Search for the cell housing the specified text and yield its (X, Y) center coordinate. 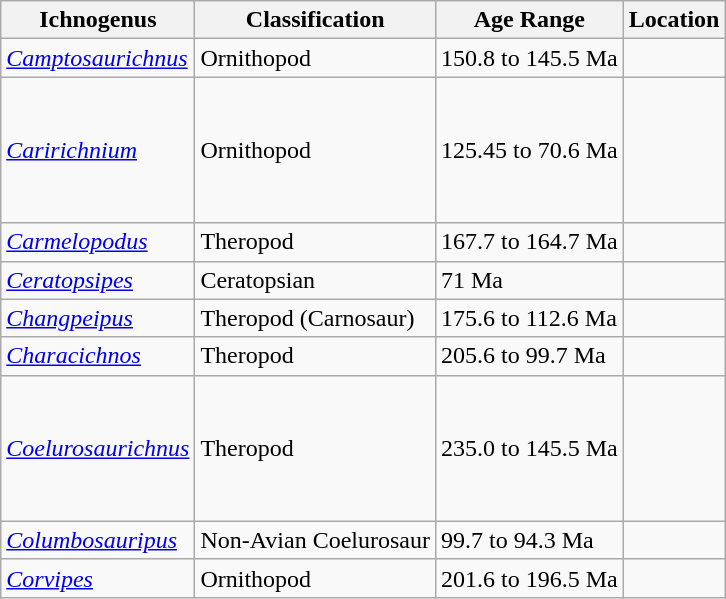
Carmelopodus (98, 242)
Corvipes (98, 578)
Classification (316, 20)
167.7 to 164.7 Ma (529, 242)
Coelurosaurichnus (98, 448)
Changpeipus (98, 318)
Camptosaurichnus (98, 58)
125.45 to 70.6 Ma (529, 150)
Non-Avian Coelurosaur (316, 540)
Ceratopsian (316, 280)
235.0 to 145.5 Ma (529, 448)
Theropod (Carnosaur) (316, 318)
Columbosauripus (98, 540)
Caririchnium (98, 150)
Ceratopsipes (98, 280)
71 Ma (529, 280)
205.6 to 99.7 Ma (529, 356)
175.6 to 112.6 Ma (529, 318)
Characichnos (98, 356)
201.6 to 196.5 Ma (529, 578)
99.7 to 94.3 Ma (529, 540)
Location (674, 20)
Ichnogenus (98, 20)
150.8 to 145.5 Ma (529, 58)
Age Range (529, 20)
